From the cell containing the given text, extract its center point as [X, Y] coordinate. 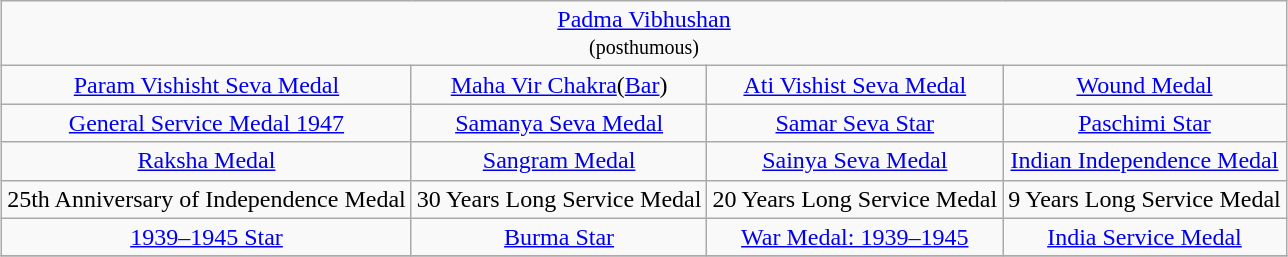
20 Years Long Service Medal [855, 199]
Samar Seva Star [855, 123]
India Service Medal [1145, 237]
General Service Medal 1947 [207, 123]
30 Years Long Service Medal [559, 199]
Samanya Seva Medal [559, 123]
9 Years Long Service Medal [1145, 199]
Indian Independence Medal [1145, 161]
Ati Vishist Seva Medal [855, 85]
Burma Star [559, 237]
Padma Vibhushan(posthumous) [644, 34]
Param Vishisht Seva Medal [207, 85]
Wound Medal [1145, 85]
War Medal: 1939–1945 [855, 237]
Paschimi Star [1145, 123]
25th Anniversary of Independence Medal [207, 199]
1939–1945 Star [207, 237]
Sangram Medal [559, 161]
Raksha Medal [207, 161]
Sainya Seva Medal [855, 161]
Maha Vir Chakra(Bar) [559, 85]
